Identify which cell holds the provided text, then report its [X, Y] central coordinate. 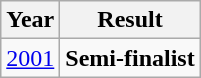
2001 [30, 58]
Semi-finalist [130, 58]
Result [130, 20]
Year [30, 20]
